Search for the cell housing the specified text and yield its [x, y] center coordinate. 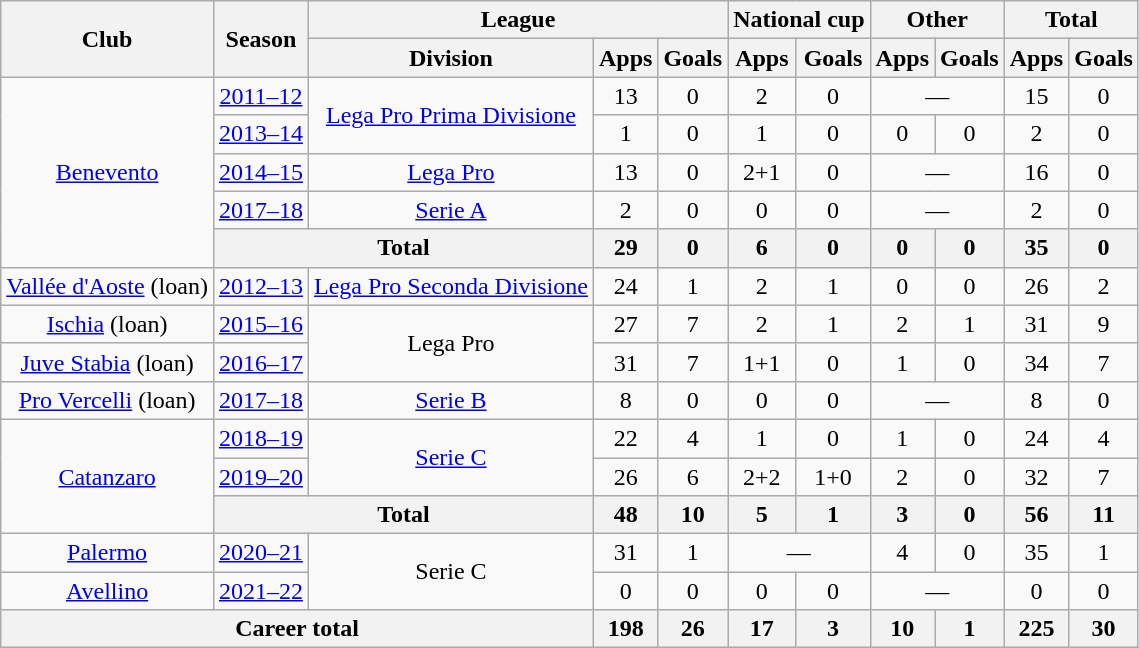
29 [625, 248]
Season [260, 39]
Ischia (loan) [108, 324]
11 [1104, 515]
17 [762, 629]
56 [1036, 515]
48 [625, 515]
Club [108, 39]
2018–19 [260, 438]
9 [1104, 324]
2013–14 [260, 134]
1+0 [833, 477]
16 [1036, 172]
2014–15 [260, 172]
225 [1036, 629]
22 [625, 438]
2020–21 [260, 553]
1+1 [762, 362]
2019–20 [260, 477]
2015–16 [260, 324]
Catanzaro [108, 476]
League [518, 20]
Division [450, 58]
Lega Pro Seconda Divisione [450, 286]
Vallée d'Aoste (loan) [108, 286]
Pro Vercelli (loan) [108, 400]
National cup [799, 20]
2021–22 [260, 591]
2011–12 [260, 96]
2016–17 [260, 362]
32 [1036, 477]
2012–13 [260, 286]
Lega Pro Prima Divisione [450, 115]
Serie A [450, 210]
5 [762, 515]
Avellino [108, 591]
27 [625, 324]
Benevento [108, 172]
30 [1104, 629]
2+1 [762, 172]
2+2 [762, 477]
34 [1036, 362]
Palermo [108, 553]
Juve Stabia (loan) [108, 362]
Serie B [450, 400]
15 [1036, 96]
Other [937, 20]
Career total [298, 629]
198 [625, 629]
